Identify which cell holds the provided text, then report its (x, y) central coordinate. 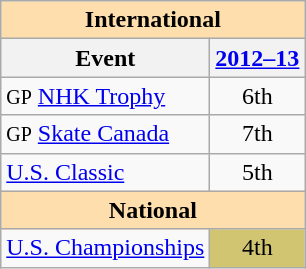
2012–13 (258, 58)
Event (106, 58)
7th (258, 134)
GP NHK Trophy (106, 96)
GP Skate Canada (106, 134)
5th (258, 172)
4th (258, 248)
U.S. Classic (106, 172)
U.S. Championships (106, 248)
International (153, 20)
6th (258, 96)
National (153, 210)
